Detect which cell encompasses the target text, then output its (X, Y) center coordinate. 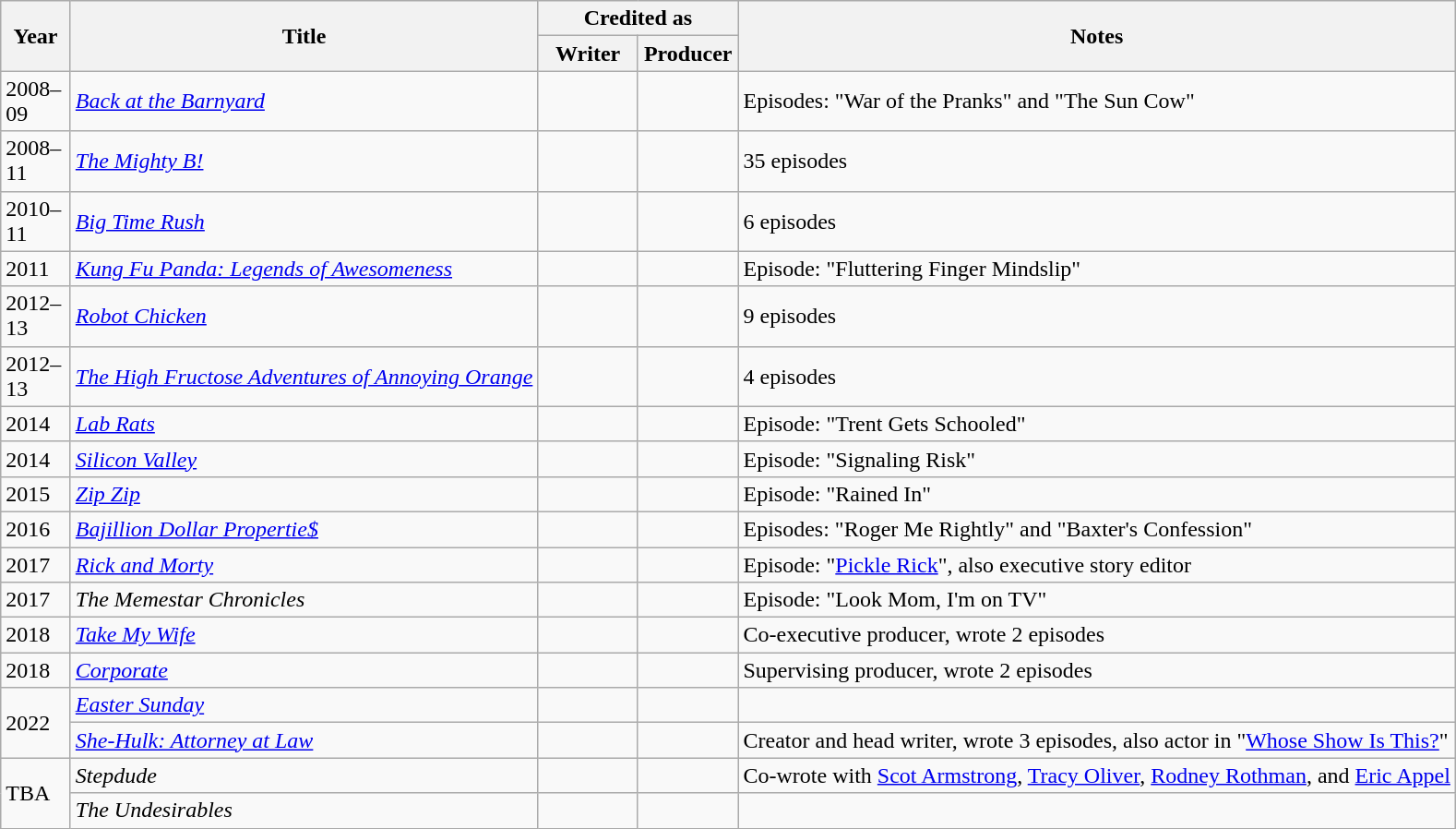
Writer (589, 54)
Robot Chicken (304, 316)
Corporate (304, 670)
Episodes: "War of the Pranks" and "The Sun Cow" (1096, 102)
6 episodes (1096, 222)
Zip Zip (304, 494)
Take My Wife (304, 635)
2015 (36, 494)
2022 (36, 723)
2010–11 (36, 222)
2016 (36, 529)
Co-executive producer, wrote 2 episodes (1096, 635)
Rick and Morty (304, 564)
Producer (688, 54)
The Memestar Chronicles (304, 600)
Silicon Valley (304, 459)
Credited as (638, 18)
Bajillion Dollar Propertie$ (304, 529)
Big Time Rush (304, 222)
She-Hulk: Attorney at Law (304, 740)
Back at the Barnyard (304, 102)
9 episodes (1096, 316)
The High Fructose Adventures of Annoying Orange (304, 377)
Supervising producer, wrote 2 episodes (1096, 670)
Creator and head writer, wrote 3 episodes, also actor in "Whose Show Is This?" (1096, 740)
Episode: "Fluttering Finger Mindslip" (1096, 269)
TBA (36, 793)
The Mighty B! (304, 161)
Co-wrote with Scot Armstrong, Tracy Oliver, Rodney Rothman, and Eric Appel (1096, 775)
2011 (36, 269)
Episode: "Signaling Risk" (1096, 459)
Title (304, 36)
Episode: "Pickle Rick", also executive story editor (1096, 564)
4 episodes (1096, 377)
Episodes: "Roger Me Rightly" and "Baxter's Confession" (1096, 529)
Year (36, 36)
Kung Fu Panda: Legends of Awesomeness (304, 269)
Easter Sunday (304, 705)
Lab Rats (304, 424)
Notes (1096, 36)
Episode: "Look Mom, I'm on TV" (1096, 600)
Stepdude (304, 775)
The Undesirables (304, 811)
35 episodes (1096, 161)
Episode: "Rained In" (1096, 494)
Episode: "Trent Gets Schooled" (1096, 424)
2008–09 (36, 102)
2008–11 (36, 161)
